Locate the cell with the specified text and output its (x, y) center coordinate. 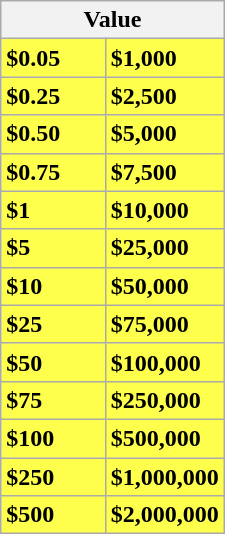
$10 (53, 286)
$250 (53, 477)
$100 (53, 438)
$50,000 (164, 286)
$25 (53, 324)
$75 (53, 400)
$100,000 (164, 362)
$500 (53, 515)
$5,000 (164, 134)
$1,000,000 (164, 477)
$50 (53, 362)
$1,000 (164, 58)
$7,500 (164, 172)
$2,500 (164, 96)
$0.25 (53, 96)
Value (113, 20)
$25,000 (164, 248)
$0.05 (53, 58)
$10,000 (164, 210)
$0.75 (53, 172)
$0.50 (53, 134)
$5 (53, 248)
$2,000,000 (164, 515)
$250,000 (164, 400)
$75,000 (164, 324)
$500,000 (164, 438)
$1 (53, 210)
